Provide the [x, y] coordinate of the cell's center where the given text is located.  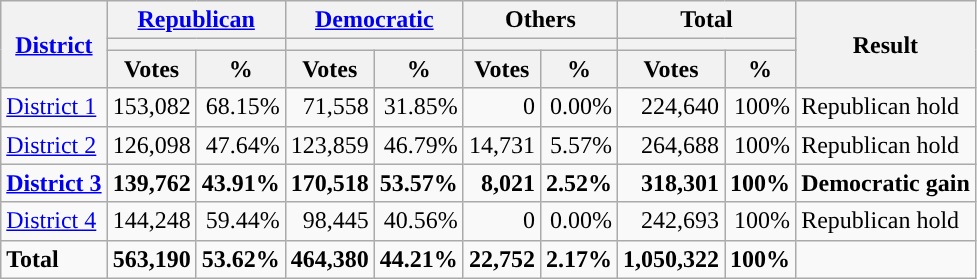
68.15% [240, 107]
District [54, 44]
53.62% [240, 259]
District 3 [54, 183]
14,731 [502, 145]
District 4 [54, 221]
Democratic [374, 20]
242,693 [670, 221]
318,301 [670, 183]
59.44% [240, 221]
40.56% [418, 221]
224,640 [670, 107]
71,558 [330, 107]
2.52% [578, 183]
Republican [196, 20]
43.91% [240, 183]
31.85% [418, 107]
District 2 [54, 145]
Result [886, 44]
123,859 [330, 145]
Others [540, 20]
47.64% [240, 145]
98,445 [330, 221]
464,380 [330, 259]
53.57% [418, 183]
22,752 [502, 259]
126,098 [152, 145]
153,082 [152, 107]
5.57% [578, 145]
170,518 [330, 183]
8,021 [502, 183]
Democratic gain [886, 183]
District 1 [54, 107]
144,248 [152, 221]
2.17% [578, 259]
563,190 [152, 259]
46.79% [418, 145]
44.21% [418, 259]
264,688 [670, 145]
139,762 [152, 183]
1,050,322 [670, 259]
